Extract the (x, y) coordinate from the center of the cell holding the provided text.  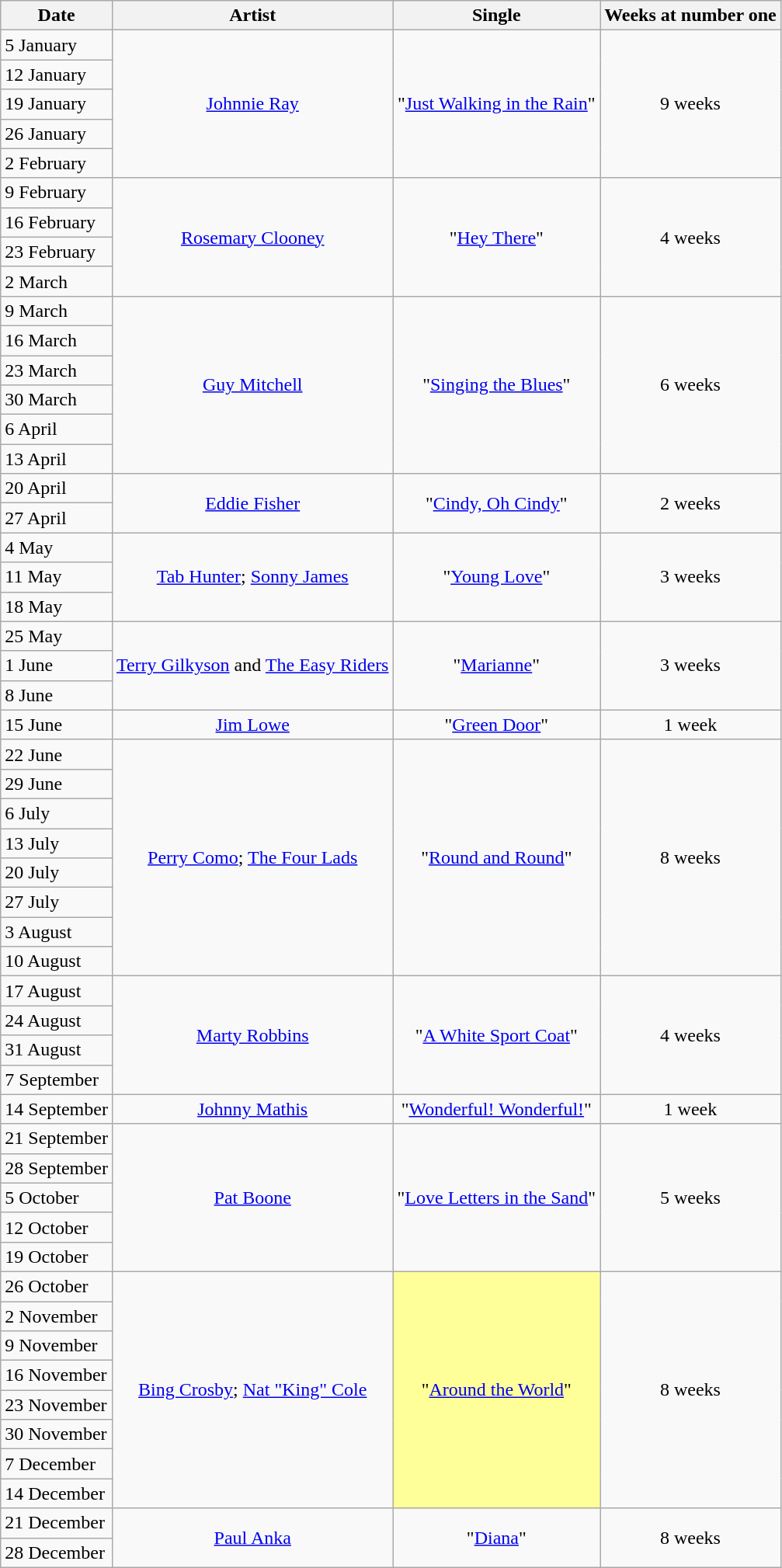
26 January (57, 134)
19 October (57, 1257)
6 July (57, 813)
13 April (57, 459)
"Green Door" (497, 725)
2 November (57, 1316)
Artist (252, 16)
28 September (57, 1168)
6 weeks (691, 384)
Eddie Fisher (252, 503)
"Cindy, Oh Cindy" (497, 503)
"Hey There" (497, 237)
Jim Lowe (252, 725)
27 July (57, 902)
9 weeks (691, 104)
Rosemary Clooney (252, 237)
4 May (57, 548)
21 September (57, 1139)
24 August (57, 1020)
"Around the World" (497, 1389)
27 April (57, 518)
20 April (57, 488)
23 November (57, 1405)
"Marianne" (497, 666)
Tab Hunter; Sonny James (252, 577)
14 September (57, 1109)
30 November (57, 1434)
5 October (57, 1198)
12 January (57, 75)
8 June (57, 695)
"Singing the Blues" (497, 384)
9 March (57, 311)
25 May (57, 636)
30 March (57, 400)
Johnny Mathis (252, 1109)
18 May (57, 607)
21 December (57, 1523)
"A White Sport Coat" (497, 1035)
23 February (57, 252)
2 weeks (691, 503)
13 July (57, 843)
11 May (57, 577)
5 January (57, 45)
9 November (57, 1346)
"Round and Round" (497, 857)
9 February (57, 193)
31 August (57, 1050)
14 December (57, 1493)
6 April (57, 429)
5 weeks (691, 1198)
19 January (57, 104)
"Wonderful! Wonderful!" (497, 1109)
22 June (57, 754)
29 June (57, 784)
2 February (57, 163)
16 March (57, 340)
15 June (57, 725)
"Just Walking in the Rain" (497, 104)
Marty Robbins (252, 1035)
12 October (57, 1227)
16 February (57, 222)
23 March (57, 370)
1 June (57, 666)
Guy Mitchell (252, 384)
28 December (57, 1552)
16 November (57, 1375)
17 August (57, 991)
Pat Boone (252, 1198)
20 July (57, 873)
Date (57, 16)
Single (497, 16)
"Love Letters in the Sand" (497, 1198)
7 December (57, 1464)
26 October (57, 1286)
Johnnie Ray (252, 104)
3 August (57, 932)
Paul Anka (252, 1538)
Perry Como; The Four Lads (252, 857)
7 September (57, 1080)
Terry Gilkyson and The Easy Riders (252, 666)
"Young Love" (497, 577)
Bing Crosby; Nat "King" Cole (252, 1389)
Weeks at number one (691, 16)
"Diana" (497, 1538)
2 March (57, 281)
10 August (57, 961)
